From the cell containing the given text, extract its center point as [x, y] coordinate. 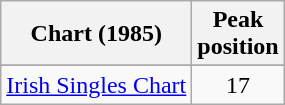
Irish Singles Chart [96, 85]
Chart (1985) [96, 34]
Peakposition [238, 34]
17 [238, 85]
